Return the [x, y] coordinate for the center point of the cell that contains the specified text.  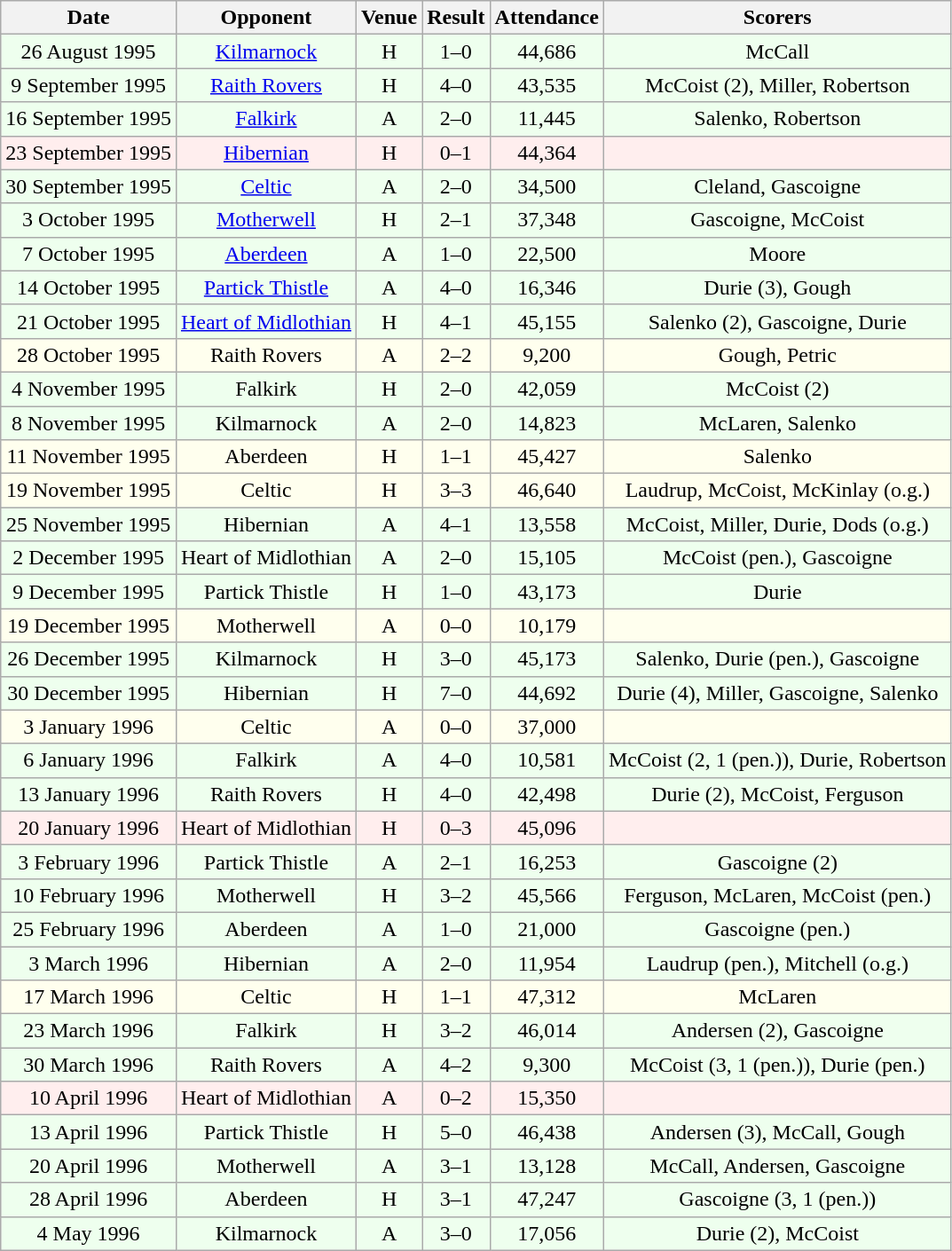
13 April 1996 [89, 1132]
10,581 [547, 760]
3 October 1995 [89, 220]
McCoist (3, 1 (pen.)), Durie (pen.) [777, 1065]
McCall [777, 51]
3 March 1996 [89, 963]
McCoist (pen.), Gascoigne [777, 558]
Salenko, Durie (pen.), Gascoigne [777, 659]
Scorers [777, 18]
Gascoigne (pen.) [777, 929]
Andersen (3), McCall, Gough [777, 1132]
13,128 [547, 1166]
6 January 1996 [89, 760]
9 September 1995 [89, 85]
47,312 [547, 997]
Gough, Petric [777, 355]
7 October 1995 [89, 254]
20 April 1996 [89, 1166]
Gascoigne (3, 1 (pen.)) [777, 1200]
42,498 [547, 794]
4 November 1995 [89, 389]
26 August 1995 [89, 51]
McCoist, Miller, Durie, Dods (o.g.) [777, 524]
17 March 1996 [89, 997]
19 November 1995 [89, 491]
Opponent [266, 18]
21 October 1995 [89, 321]
McCall, Andersen, Gascoigne [777, 1166]
45,566 [547, 895]
2 December 1995 [89, 558]
14 October 1995 [89, 287]
44,686 [547, 51]
McLaren [777, 997]
McCoist (2, 1 (pen.)), Durie, Robertson [777, 760]
46,640 [547, 491]
McLaren, Salenko [777, 423]
Salenko (2), Gascoigne, Durie [777, 321]
26 December 1995 [89, 659]
0–2 [456, 1098]
8 November 1995 [89, 423]
22,500 [547, 254]
43,535 [547, 85]
43,173 [547, 592]
Result [456, 18]
17,056 [547, 1233]
28 April 1996 [89, 1200]
46,438 [547, 1132]
11,954 [547, 963]
Ferguson, McLaren, McCoist (pen.) [777, 895]
Gascoigne (2) [777, 862]
7–0 [456, 693]
Laudrup (pen.), Mitchell (o.g.) [777, 963]
2–2 [456, 355]
25 November 1995 [89, 524]
Cleland, Gascoigne [777, 186]
9,200 [547, 355]
34,500 [547, 186]
21,000 [547, 929]
45,096 [547, 828]
28 October 1995 [89, 355]
Venue [389, 18]
3–3 [456, 491]
Durie [777, 592]
13,558 [547, 524]
11,445 [547, 119]
30 September 1995 [89, 186]
McCoist (2), Miller, Robertson [777, 85]
Durie (2), McCoist, Ferguson [777, 794]
Gascoigne, McCoist [777, 220]
30 March 1996 [89, 1065]
23 March 1996 [89, 1031]
45,427 [547, 457]
Salenko, Robertson [777, 119]
15,105 [547, 558]
11 November 1995 [89, 457]
Moore [777, 254]
Andersen (2), Gascoigne [777, 1031]
15,350 [547, 1098]
45,173 [547, 659]
45,155 [547, 321]
Durie (2), McCoist [777, 1233]
5–0 [456, 1132]
10,179 [547, 625]
16 September 1995 [89, 119]
42,059 [547, 389]
10 February 1996 [89, 895]
10 April 1996 [89, 1098]
37,000 [547, 727]
9,300 [547, 1065]
23 September 1995 [89, 153]
37,348 [547, 220]
0–1 [456, 153]
3 January 1996 [89, 727]
9 December 1995 [89, 592]
Durie (3), Gough [777, 287]
Attendance [547, 18]
13 January 1996 [89, 794]
47,247 [547, 1200]
Laudrup, McCoist, McKinlay (o.g.) [777, 491]
30 December 1995 [89, 693]
Durie (4), Miller, Gascoigne, Salenko [777, 693]
16,253 [547, 862]
0–3 [456, 828]
Salenko [777, 457]
McCoist (2) [777, 389]
3 February 1996 [89, 862]
25 February 1996 [89, 929]
19 December 1995 [89, 625]
20 January 1996 [89, 828]
14,823 [547, 423]
16,346 [547, 287]
46,014 [547, 1031]
4 May 1996 [89, 1233]
Date [89, 18]
44,692 [547, 693]
44,364 [547, 153]
4–2 [456, 1065]
